Determine the (x, y) coordinate at the center of the cell enclosing the given text.  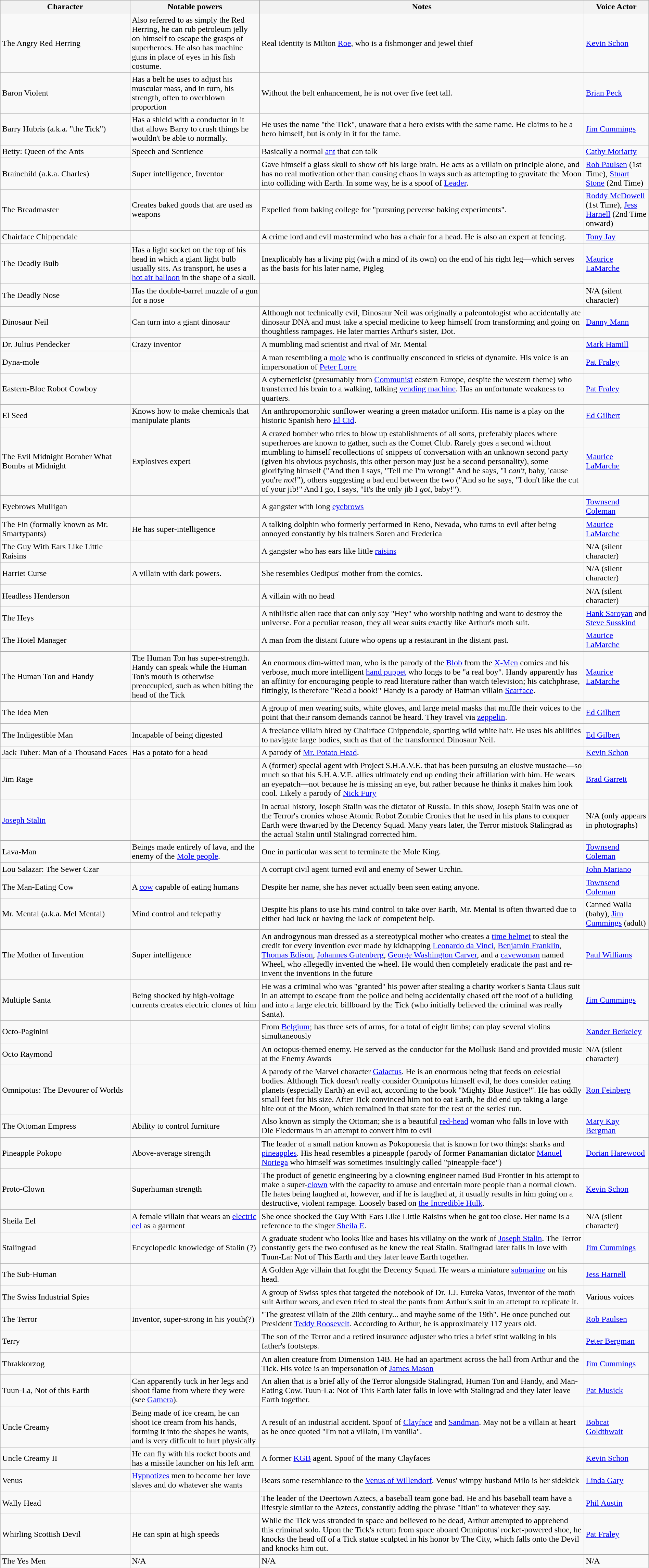
Character (65, 7)
Wally Head (65, 1503)
Eyebrows Mulligan (65, 507)
Multiple Santa (65, 1000)
Brian Peck (616, 93)
Beings made entirely of lava, and the enemy of the Mole people. (195, 852)
Super intelligence (195, 955)
Lava-Man (65, 852)
Terry (65, 1342)
The Swiss Industrial Spies (65, 1296)
Various voices (616, 1296)
Has a shield with a conductor in it that allows Barry to crush things he wouldn't be able to normally. (195, 129)
Mind control and telepathy (195, 914)
N/A (only appears in photographs) (616, 820)
Octo Raymond (65, 1054)
John Mariano (616, 869)
He has super-intelligence (195, 529)
He can fly with his rocket boots and has a missile launcher on his left arm (195, 1458)
He uses the name "the Tick", unaware that a hero exists with the same name. He claims to be a hero himself, but is only in it for the fame. (422, 129)
Dorian Harewood (616, 1153)
Rob Paulsen (1st Time), Stuart Stone (2nd Time) (616, 174)
Linda Gary (616, 1481)
Has a belt he uses to adjust his muscular mass, and in turn, his strength, often to overblown proportion (195, 93)
The Guy With Ears Like Little Raisins (65, 551)
Brad Garrett (616, 779)
Cathy Moriarty (616, 151)
Rob Paulsen (616, 1319)
A female villain that wears an electric eel as a garment (195, 1220)
The Deadly Bulb (65, 264)
An alien creature from Dimension 14B. He had an apartment across the hall from Arthur and the Tick. His voice is an impersonation of James Mason (422, 1364)
Voice Actor (616, 7)
Has a light socket on the top of his head in which a giant light bulb usually sits. As transport, he uses a hot air balloon in the shape of a skull. (195, 264)
Stalingrad (65, 1247)
El Seed (65, 416)
Bobcat Goldthwait (616, 1427)
The son of the Terror and a retired insurance adjuster who tries a brief stint walking in his father's footsteps. (422, 1342)
The Angry Red Herring (65, 43)
She resembles Oedipus' mother from the comics. (422, 573)
Jack Tuber: Man of a Thousand Faces (65, 752)
Ability to control furniture (195, 1126)
Xander Berkeley (616, 1031)
Has the double-barrel muzzle of a gun for a nose (195, 295)
Knows how to make chemicals that manipulate plants (195, 416)
Crazy inventor (195, 344)
A result of an industrial accident. Spoof of Clayface and Sandman. May not be a villain at heart as he once quoted "I'm not a villain, I'm vanilla". (422, 1427)
Explosives expert (195, 461)
Tony Jay (616, 237)
The Terror (65, 1319)
A villain with dark powers. (195, 573)
Tuun-La, Not of this Earth (65, 1391)
Hypnotizes men to become her love slaves and do whatever she wants (195, 1481)
The Ottoman Empress (65, 1126)
Jim Rage (65, 779)
The Idea Men (65, 712)
Can apparently tuck in her legs and shoot flame from where they were (see Gamera). (195, 1391)
Uncle Creamy II (65, 1458)
Without the belt enhancement, he is not over five feet tall. (422, 93)
Harriet Curse (65, 573)
He can spin at high speeds (195, 1534)
Lou Salazar: The Sewer Czar (65, 869)
The Mother of Invention (65, 955)
The Breadmaster (65, 210)
From Belgium; has three sets of arms, for a total of eight limbs; can play several violins simultaneously (422, 1031)
Basically a normal ant that can talk (422, 151)
The Human Ton and Handy (65, 676)
A gangster who has ears like little raisins (422, 551)
Mary Kay Bergman (616, 1126)
Whirling Scottish Devil (65, 1534)
A talking dolphin who formerly performed in Reno, Nevada, who turns to evil after being annoyed constantly by his trainers Soren and Frederica (422, 529)
A gangster with long eyebrows (422, 507)
Dinosaur Neil (65, 322)
Real identity is Milton Roe, who is a fishmonger and jewel thief (422, 43)
Above-average strength (195, 1153)
Speech and Sentience (195, 151)
Ron Feinberg (616, 1090)
A corrupt civil agent turned evil and enemy of Sewer Urchin. (422, 869)
Sheila Eel (65, 1220)
Brainchild (a.k.a. Charles) (65, 174)
A mumbling mad scientist and rival of Mr. Mental (422, 344)
Canned Walla (baby), Jim Cummings (adult) (616, 914)
Inventor, super-strong in his youth(?) (195, 1319)
The Sub-Human (65, 1275)
Chairface Chippendale (65, 237)
Danny Mann (616, 322)
Dr. Julius Pendecker (65, 344)
Bears some resemblance to the Venus of Willendorf. Venus' wimpy husband Milo is her sidekick (422, 1481)
Paul Williams (616, 955)
A former KGB agent. Spoof of the many Clayfaces (422, 1458)
Superhuman strength (195, 1189)
Octo-Paginini (65, 1031)
The Indigestible Man (65, 735)
Hank Saroyan and Steve Susskind (616, 618)
A cow capable of eating humans (195, 887)
A Golden Age villain that fought the Decency Squad. He wears a miniature submarine on his head. (422, 1275)
Venus (65, 1481)
A man resembling a mole who is continually ensconced in sticks of dynamite. His voice is an impersonation of Peter Lorre (422, 362)
The Evil Midnight Bomber What Bombs at Midnight (65, 461)
Being made of ice cream, he can shoot ice cream from his hands, forming it into the shapes he wants, and is very difficult to hurt physically (195, 1427)
Despite her name, she has never actually been seen eating anyone. (422, 887)
An anthropomorphic sunflower wearing a green matador uniform. His name is a play on the historic Spanish hero El Cid. (422, 416)
Headless Henderson (65, 596)
The Human Ton has super-strength. Handy can speak while the Human Ton's mouth is otherwise preoccupied, such as when biting the head of the Tick (195, 676)
Notable powers (195, 7)
Expelled from baking college for "pursuing perverse baking experiments". (422, 210)
The Hotel Manager (65, 640)
Baron Violent (65, 93)
Jess Harnell (616, 1275)
Encyclopedic knowledge of Stalin (?) (195, 1247)
Incapable of being digested (195, 735)
Uncle Creamy (65, 1427)
Notes (422, 7)
Phil Austin (616, 1503)
The Fin (formally known as Mr. Smartypants) (65, 529)
A parody of Mr. Potato Head. (422, 752)
Dyna-mole (65, 362)
A man from the distant future who opens up a restaurant in the distant past. (422, 640)
Can turn into a giant dinosaur (195, 322)
One in particular was sent to terminate the Mole King. (422, 852)
Also known as simply the Ottoman; she is a beautiful red-head woman who falls in love with Die Fledermaus in an attempt to convert him to evil (422, 1126)
An octopus-themed enemy. He served as the conductor for the Mollusk Band and provided music at the Enemy Awards (422, 1054)
Thrakkorzog (65, 1364)
The Yes Men (65, 1561)
Super intelligence, Inventor (195, 174)
She once shocked the Guy With Ears Like Little Raisins when he got too close. Her name is a reference to the singer Sheila E. (422, 1220)
Peter Bergman (616, 1342)
Inexplicably has a living pig (with a mind of its own) on the end of his right leg—which serves as the basis for his later name, Pigleg (422, 264)
Joseph Stalin (65, 820)
The Man-Eating Cow (65, 887)
Betty: Queen of the Ants (65, 151)
Proto-Clown (65, 1189)
A crime lord and evil mastermind who has a chair for a head. He is also an expert at fencing. (422, 237)
Has a potato for a head (195, 752)
Creates baked goods that are used as weapons (195, 210)
Being shocked by high-voltage currents creates electric clones of him (195, 1000)
The Deadly Nose (65, 295)
A villain with no head (422, 596)
Mark Hamill (616, 344)
Pineapple Pokopo (65, 1153)
Omnipotus: The Devourer of Worlds (65, 1090)
Roddy McDowell (1st Time), Jess Harnell (2nd Time onward) (616, 210)
Mr. Mental (a.k.a. Mel Mental) (65, 914)
Eastern-Bloc Robot Cowboy (65, 389)
Pat Musick (616, 1391)
The Heys (65, 618)
Barry Hubris (a.k.a. "the Tick") (65, 129)
